Pinpoint the cell where the given text exists, returning its (x, y) midpoint coordinate. 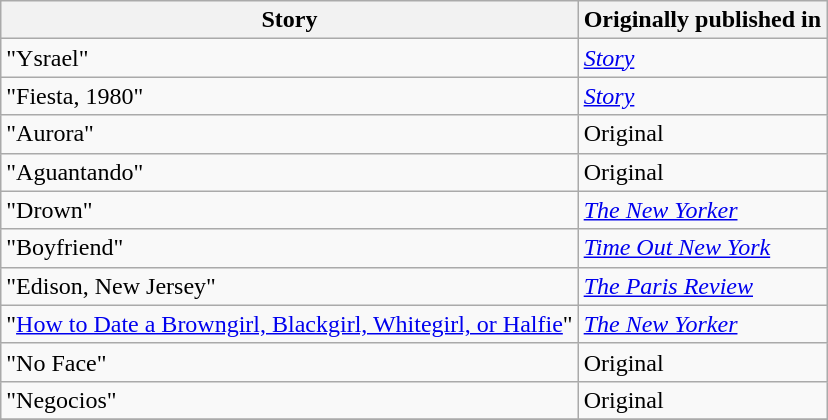
"No Face" (290, 362)
The Paris Review (702, 286)
"Boyfriend" (290, 248)
"Aguantando" (290, 172)
"Aurora" (290, 134)
"Edison, New Jersey" (290, 286)
"Fiesta, 1980" (290, 96)
"How to Date a Browngirl, Blackgirl, Whitegirl, or Halfie" (290, 324)
"Drown" (290, 210)
"Negocios" (290, 400)
Time Out New York (702, 248)
"Ysrael" (290, 58)
Originally published in (702, 20)
